Output the (x, y) coordinate of the center of the cell containing the given text.  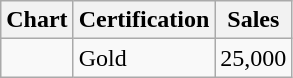
Sales (254, 20)
Gold (144, 58)
Certification (144, 20)
25,000 (254, 58)
Chart (37, 20)
